Output the (x, y) coordinate of the center of the cell containing the given text.  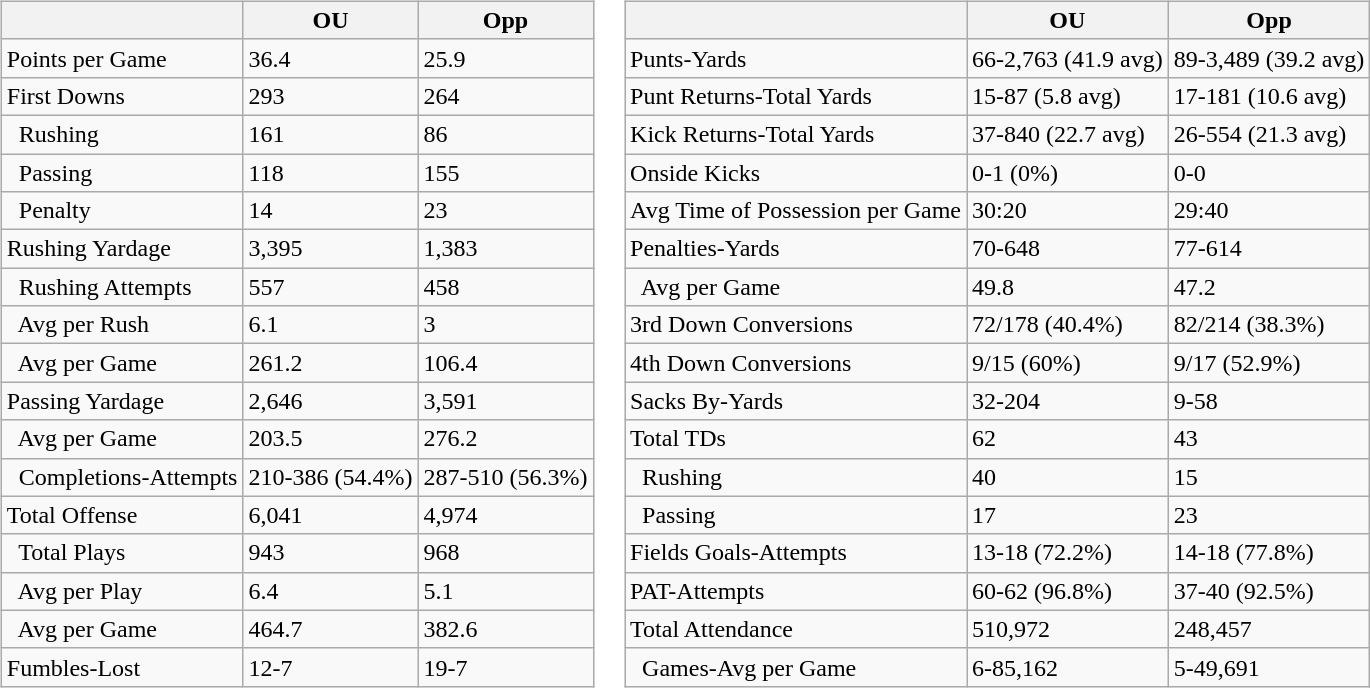
25.9 (506, 58)
3rd Down Conversions (796, 325)
0-1 (0%) (1067, 173)
6.1 (330, 325)
9-58 (1269, 401)
Onside Kicks (796, 173)
66-2,763 (41.9 avg) (1067, 58)
Penalty (122, 211)
37-840 (22.7 avg) (1067, 134)
3,395 (330, 249)
264 (506, 96)
261.2 (330, 363)
26-554 (21.3 avg) (1269, 134)
86 (506, 134)
458 (506, 287)
70-648 (1067, 249)
Kick Returns-Total Yards (796, 134)
118 (330, 173)
82/214 (38.3%) (1269, 325)
0-0 (1269, 173)
6,041 (330, 515)
37-40 (92.5%) (1269, 591)
14-18 (77.8%) (1269, 553)
248,457 (1269, 629)
Fumbles-Lost (122, 667)
210-386 (54.4%) (330, 477)
Games-Avg per Game (796, 667)
Total Offense (122, 515)
Avg per Rush (122, 325)
Avg Time of Possession per Game (796, 211)
5-49,691 (1269, 667)
Completions-Attempts (122, 477)
Fields Goals-Attempts (796, 553)
Rushing Yardage (122, 249)
29:40 (1269, 211)
72/178 (40.4%) (1067, 325)
89-3,489 (39.2 avg) (1269, 58)
15-87 (5.8 avg) (1067, 96)
155 (506, 173)
47.2 (1269, 287)
287-510 (56.3%) (506, 477)
968 (506, 553)
Penalties-Yards (796, 249)
15 (1269, 477)
5.1 (506, 591)
557 (330, 287)
464.7 (330, 629)
14 (330, 211)
62 (1067, 439)
Points per Game (122, 58)
3 (506, 325)
9/17 (52.9%) (1269, 363)
77-614 (1269, 249)
293 (330, 96)
First Downs (122, 96)
PAT-Attempts (796, 591)
276.2 (506, 439)
Passing Yardage (122, 401)
203.5 (330, 439)
40 (1067, 477)
9/15 (60%) (1067, 363)
382.6 (506, 629)
19-7 (506, 667)
13-18 (72.2%) (1067, 553)
60-62 (96.8%) (1067, 591)
4,974 (506, 515)
36.4 (330, 58)
510,972 (1067, 629)
43 (1269, 439)
943 (330, 553)
3,591 (506, 401)
Total Attendance (796, 629)
32-204 (1067, 401)
17 (1067, 515)
106.4 (506, 363)
Total TDs (796, 439)
Punts-Yards (796, 58)
161 (330, 134)
2,646 (330, 401)
17-181 (10.6 avg) (1269, 96)
Total Plays (122, 553)
6-85,162 (1067, 667)
1,383 (506, 249)
Rushing Attempts (122, 287)
49.8 (1067, 287)
4th Down Conversions (796, 363)
30:20 (1067, 211)
6.4 (330, 591)
Sacks By-Yards (796, 401)
12-7 (330, 667)
Punt Returns-Total Yards (796, 96)
Avg per Play (122, 591)
